Detect which cell encompasses the target text, then output its [x, y] center coordinate. 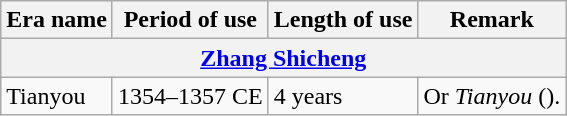
Tianyou [57, 96]
Or Tianyou (). [492, 96]
4 years [343, 96]
Period of use [190, 20]
Era name [57, 20]
Remark [492, 20]
Length of use [343, 20]
1354–1357 CE [190, 96]
Zhang Shicheng [284, 58]
